Scan for the cell matching the given text and deliver its (x, y) coordinate at center. 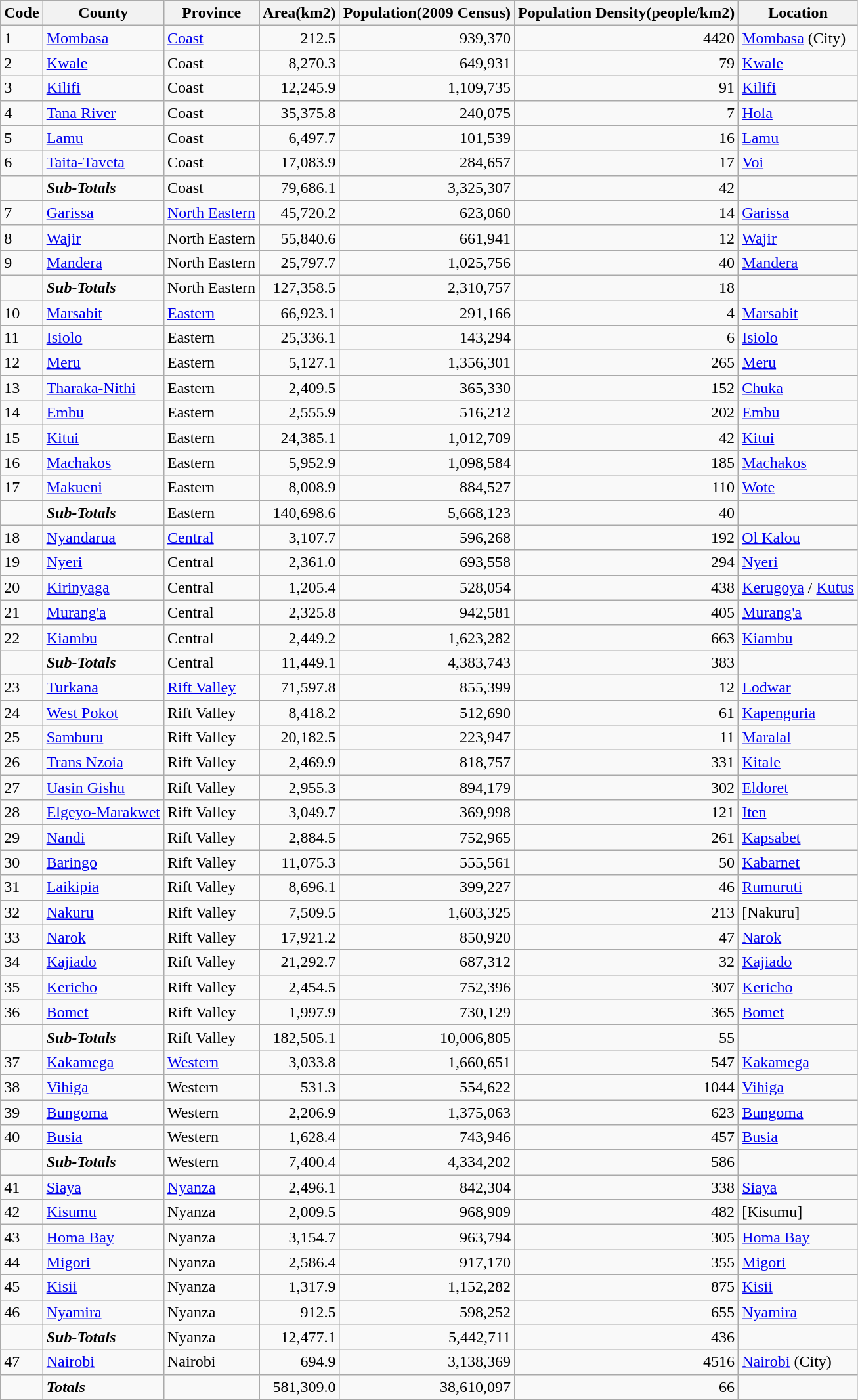
66,923.1 (299, 313)
586 (626, 1162)
1,012,709 (427, 438)
Code (22, 13)
1,628.4 (299, 1137)
Nairobi (City) (798, 1362)
Kapsabet (798, 838)
212.5 (299, 38)
694.9 (299, 1362)
730,129 (427, 1012)
11,449.1 (299, 662)
19 (22, 562)
Kitale (798, 763)
213 (626, 912)
855,399 (427, 687)
3 (22, 88)
127,358.5 (299, 287)
8,418.2 (299, 712)
Trans Nzoia (103, 763)
405 (626, 612)
399,227 (427, 887)
2,884.5 (299, 838)
23 (22, 687)
8,270.3 (299, 63)
Uasin Gishu (103, 788)
482 (626, 1212)
24,385.1 (299, 438)
36 (22, 1012)
55,840.6 (299, 238)
547 (626, 1062)
79,686.1 (299, 188)
17,921.2 (299, 937)
939,370 (427, 38)
5 (22, 138)
7,509.5 (299, 912)
Kabarnet (798, 862)
2,206.9 (299, 1113)
261 (626, 838)
223,947 (427, 738)
[Nakuru] (798, 912)
30 (22, 862)
661,941 (427, 238)
2,469.9 (299, 763)
3,033.8 (299, 1062)
917,170 (427, 1262)
Population Density(people/km2) (626, 13)
25 (22, 738)
61 (626, 712)
Province (211, 13)
2,454.5 (299, 987)
185 (626, 463)
1,152,282 (427, 1287)
152 (626, 388)
307 (626, 987)
101,539 (427, 138)
331 (626, 763)
27 (22, 788)
Rumuruti (798, 887)
33 (22, 937)
110 (626, 488)
663 (626, 637)
55 (626, 1037)
140,698.6 (299, 513)
Nandi (103, 838)
383 (626, 662)
818,757 (427, 763)
Wote (798, 488)
884,527 (427, 488)
202 (626, 413)
3,154.7 (299, 1237)
29 (22, 838)
369,998 (427, 813)
26 (22, 763)
752,965 (427, 838)
22 (22, 637)
182,505.1 (299, 1037)
1,205.4 (299, 587)
1,603,325 (427, 912)
43 (22, 1237)
598,252 (427, 1312)
5,952.9 (299, 463)
1,375,063 (427, 1113)
2,009.5 (299, 1212)
5,442,711 (427, 1337)
39 (22, 1113)
912.5 (299, 1312)
2,409.5 (299, 388)
3,107.7 (299, 538)
875 (626, 1287)
24 (22, 712)
West Pokot (103, 712)
3,049.7 (299, 813)
6,497.7 (299, 138)
10 (22, 313)
1,997.9 (299, 1012)
21 (22, 612)
37 (22, 1062)
2,555.9 (299, 413)
555,561 (427, 862)
291,166 (427, 313)
12,245.9 (299, 88)
365,330 (427, 388)
15 (22, 438)
2,361.0 (299, 562)
45 (22, 1287)
38,610,097 (427, 1387)
Kirinyaga (103, 587)
623,060 (427, 213)
County (103, 13)
438 (626, 587)
34 (22, 962)
8,008.9 (299, 488)
28 (22, 813)
842,304 (427, 1187)
8 (22, 238)
2,325.8 (299, 612)
Chuka (798, 388)
1,098,584 (427, 463)
Tana River (103, 113)
968,909 (427, 1212)
Mombasa (City) (798, 38)
1,109,735 (427, 88)
66 (626, 1387)
8,696.1 (299, 887)
Kapenguria (798, 712)
581,309.0 (299, 1387)
Maralal (798, 738)
Mombasa (103, 38)
649,931 (427, 63)
Nakuru (103, 912)
963,794 (427, 1237)
1,660,651 (427, 1062)
38 (22, 1087)
9 (22, 263)
4516 (626, 1362)
Lodwar (798, 687)
4,334,202 (427, 1162)
71,597.8 (299, 687)
35 (22, 987)
894,179 (427, 788)
1044 (626, 1087)
240,075 (427, 113)
Tharaka-Nithi (103, 388)
284,657 (427, 163)
528,054 (427, 587)
365 (626, 1012)
7,400.4 (299, 1162)
79 (626, 63)
531.3 (299, 1087)
Location (798, 13)
Kisumu (103, 1212)
596,268 (427, 538)
1,623,282 (427, 637)
20 (22, 587)
41 (22, 1187)
1,025,756 (427, 263)
Totals (103, 1387)
1,356,301 (427, 363)
Taita-Taveta (103, 163)
355 (626, 1262)
Nyandarua (103, 538)
436 (626, 1337)
Samburu (103, 738)
143,294 (427, 338)
512,690 (427, 712)
4,383,743 (427, 662)
743,946 (427, 1137)
302 (626, 788)
516,212 (427, 413)
2,449.2 (299, 637)
3,325,307 (427, 188)
20,182.5 (299, 738)
Kerugoya / Kutus (798, 587)
21,292.7 (299, 962)
2,955.3 (299, 788)
Area(km2) (299, 13)
265 (626, 363)
Ol Kalou (798, 538)
294 (626, 562)
457 (626, 1137)
35,375.8 (299, 113)
Baringo (103, 862)
Voi (798, 163)
45,720.2 (299, 213)
5,668,123 (427, 513)
2,310,757 (427, 287)
942,581 (427, 612)
2,496.1 (299, 1187)
50 (626, 862)
4420 (626, 38)
2,586.4 (299, 1262)
752,396 (427, 987)
121 (626, 813)
1 (22, 38)
3,138,369 (427, 1362)
10,006,805 (427, 1037)
12,477.1 (299, 1337)
693,558 (427, 562)
11,075.3 (299, 862)
31 (22, 887)
554,622 (427, 1087)
305 (626, 1237)
Hola (798, 113)
17,083.9 (299, 163)
623 (626, 1113)
Turkana (103, 687)
Population(2009 Census) (427, 13)
91 (626, 88)
44 (22, 1262)
192 (626, 538)
[Kisumu] (798, 1212)
Iten (798, 813)
Makueni (103, 488)
1,317.9 (299, 1287)
5,127.1 (299, 363)
Elgeyo-Marakwet (103, 813)
25,336.1 (299, 338)
655 (626, 1312)
Eldoret (798, 788)
687,312 (427, 962)
Laikipia (103, 887)
13 (22, 388)
338 (626, 1187)
25,797.7 (299, 263)
2 (22, 63)
850,920 (427, 937)
